Provide the [X, Y] coordinate of the cell's center where the given text is located.  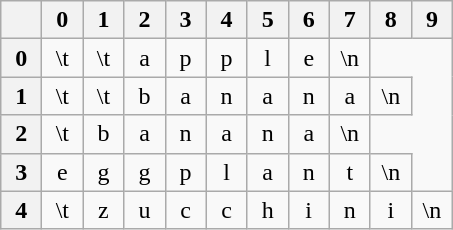
8 [390, 20]
z [104, 210]
7 [350, 20]
5 [268, 20]
h [268, 210]
9 [432, 20]
t [350, 172]
6 [308, 20]
u [144, 210]
